For the text-containing cell, return its midpoint in [X, Y] coordinate format. 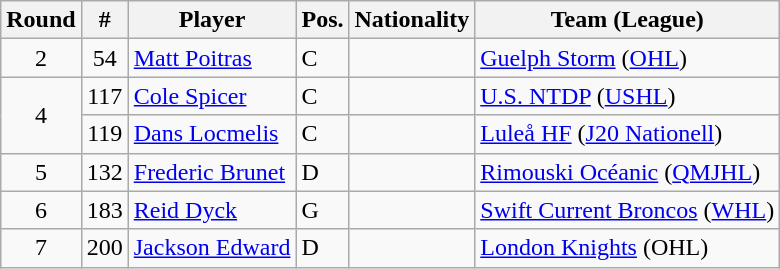
Player [212, 20]
183 [104, 210]
Nationality [412, 20]
6 [41, 210]
54 [104, 58]
Swift Current Broncos (WHL) [628, 210]
London Knights (OHL) [628, 248]
U.S. NTDP (USHL) [628, 96]
Guelph Storm (OHL) [628, 58]
Cole Spicer [212, 96]
Rimouski Océanic (QMJHL) [628, 172]
200 [104, 248]
5 [41, 172]
# [104, 20]
Team (League) [628, 20]
117 [104, 96]
119 [104, 134]
Luleå HF (J20 Nationell) [628, 134]
Pos. [322, 20]
Jackson Edward [212, 248]
Frederic Brunet [212, 172]
132 [104, 172]
Dans Locmelis [212, 134]
4 [41, 115]
7 [41, 248]
2 [41, 58]
Reid Dyck [212, 210]
Round [41, 20]
Matt Poitras [212, 58]
G [322, 210]
